Provide the [X, Y] coordinate of the cell's center where the given text is located.  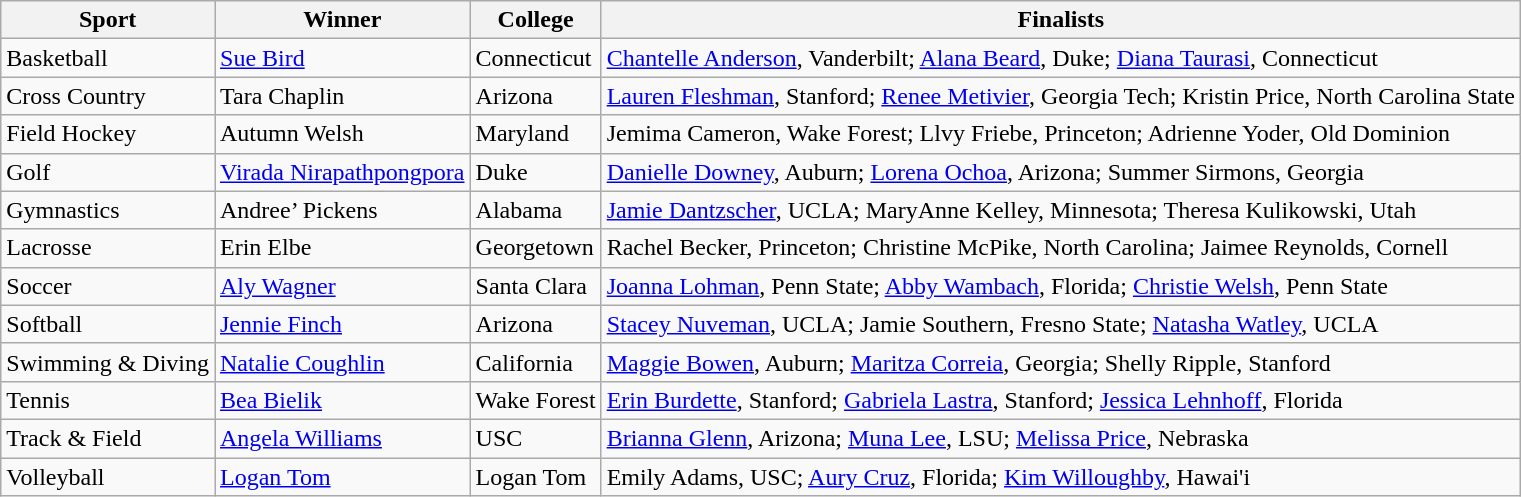
Winner [342, 20]
Soccer [108, 286]
Erin Elbe [342, 248]
Santa Clara [536, 286]
Joanna Lohman, Penn State; Abby Wambach, Florida; Christie Welsh, Penn State [1060, 286]
Track & Field [108, 438]
Bea Bielik [342, 400]
Golf [108, 172]
Duke [536, 172]
Jennie Finch [342, 324]
Field Hockey [108, 134]
College [536, 20]
Cross Country [108, 96]
Finalists [1060, 20]
Lauren Fleshman, Stanford; Renee Metivier, Georgia Tech; Kristin Price, North Carolina State [1060, 96]
Tara Chaplin [342, 96]
Jamie Dantzscher, UCLA; MaryAnne Kelley, Minnesota; Theresa Kulikowski, Utah [1060, 210]
Rachel Becker, Princeton; Christine McPike, North Carolina; Jaimee Reynolds, Cornell [1060, 248]
Erin Burdette, Stanford; Gabriela Lastra, Stanford; Jessica Lehnhoff, Florida [1060, 400]
Emily Adams, USC; Aury Cruz, Florida; Kim Willoughby, Hawai'i [1060, 477]
Sue Bird [342, 58]
Alabama [536, 210]
Basketball [108, 58]
Tennis [108, 400]
Chantelle Anderson, Vanderbilt; Alana Beard, Duke; Diana Taurasi, Connecticut [1060, 58]
Virada Nirapathpongpora [342, 172]
Jemima Cameron, Wake Forest; Llvy Friebe, Princeton; Adrienne Yoder, Old Dominion [1060, 134]
Aly Wagner [342, 286]
Danielle Downey, Auburn; Lorena Ochoa, Arizona; Summer Sirmons, Georgia [1060, 172]
Gymnastics [108, 210]
Sport [108, 20]
Autumn Welsh [342, 134]
USC [536, 438]
Angela Williams [342, 438]
Andree’ Pickens [342, 210]
Brianna Glenn, Arizona; Muna Lee, LSU; Melissa Price, Nebraska [1060, 438]
Lacrosse [108, 248]
Volleyball [108, 477]
Natalie Coughlin [342, 362]
Stacey Nuveman, UCLA; Jamie Southern, Fresno State; Natasha Watley, UCLA [1060, 324]
California [536, 362]
Softball [108, 324]
Wake Forest [536, 400]
Georgetown [536, 248]
Maggie Bowen, Auburn; Maritza Correia, Georgia; Shelly Ripple, Stanford [1060, 362]
Connecticut [536, 58]
Swimming & Diving [108, 362]
Maryland [536, 134]
